From the cell containing the given text, extract its center point as [x, y] coordinate. 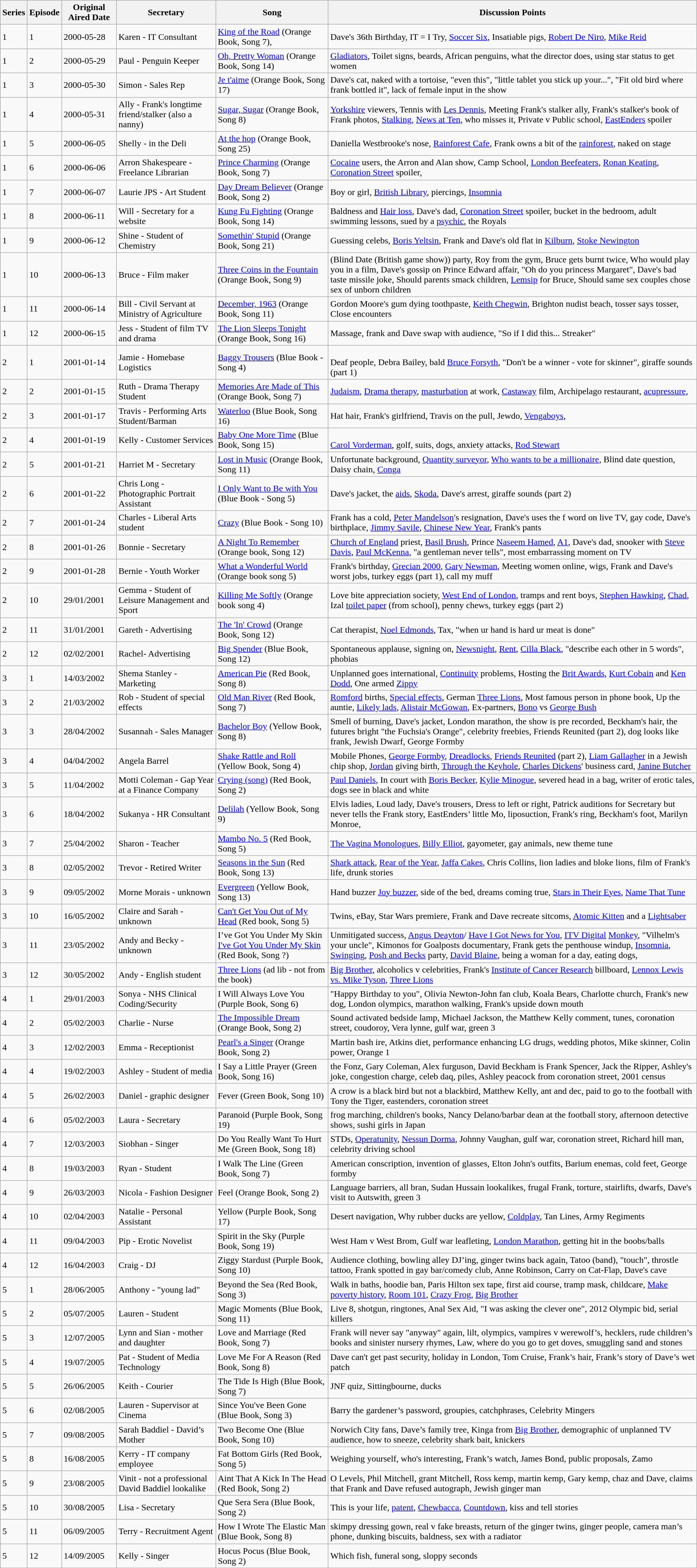
2000-05-31 [89, 114]
Laura - Secretary [166, 1120]
Oh, Pretty Woman (Orange Book, Song 14) [272, 61]
19/07/2005 [89, 1362]
2000-06-06 [89, 167]
Aint That A Kick In The Head (Red Book, Song 2) [272, 1483]
Bruce - Film maker [166, 275]
The Impossible Dream (Orange Book, Song 2) [272, 1023]
Memories Are Made of This (Orange Book, Song 7) [272, 392]
Ryan - Student [166, 1168]
Baby One More Time (Blue Book, Song 15) [272, 440]
Shine - Student of Chemistry [166, 240]
Nicola - Fashion Designer [166, 1192]
Andy - English student [166, 974]
Baldness and Hair loss, Dave's dad, Coronation Street spoiler, bucket in the bedroom, adult swimming lessons, sued by a psychic, the Royals [513, 216]
Twins, eBay, Star Wars premiere, Frank and Dave recreate sitcoms, Atomic Kitten and a Lightsaber [513, 916]
Cocaine users, the Arron and Alan show, Camp School, London Beefeaters, Ronan Keating, Coronation Street spoiler, [513, 167]
Guessing celebs, Boris Yeltsin, Frank and Dave's old flat in Kilburn, Stoke Newington [513, 240]
Lisa - Secretary [166, 1507]
Will - Secretary for a website [166, 216]
16/05/2002 [89, 916]
Prince Charming (Orange Book, Song 7) [272, 167]
The 'In' Crowd (Orange Book, Song 12) [272, 630]
Kelly - Customer Services [166, 440]
Hocus Pocus (Blue Book, Song 2) [272, 1556]
Bernie - Youth Worker [166, 571]
Hat hair, Frank's girlfriend, Travis on the pull, Jewdo, Vengaboys, [513, 416]
Two Become One (Blue Book, Song 10) [272, 1434]
26/03/2003 [89, 1192]
I Walk The Line (Green Book, Song 7) [272, 1168]
December, 1963 (Orange Book, Song 11) [272, 309]
The Vagina Monologues, Billy Elliot, gayometer, gay animals, new theme tune [513, 843]
Delilah (Yellow Book, Song 9) [272, 814]
Spirit in the Sky (Purple Book, Song 19) [272, 1241]
2001-01-21 [89, 464]
Andy and Becky - unknown [166, 945]
Rachel- Advertising [166, 654]
Natalie - Personal Assistant [166, 1217]
30/05/2002 [89, 974]
Shema Stanley - Marketing [166, 678]
Kung Fu Fighting (Orange Book, Song 14) [272, 216]
Original Aired Date [89, 13]
09/05/2002 [89, 892]
Bachelor Boy (Yellow Book, Song 8) [272, 731]
Sugar, Sugar (Orange Book, Song 8) [272, 114]
At the hop (Orange Book, Song 25) [272, 144]
2001-01-19 [89, 440]
Seasons in the Sun (Red Book, Song 13) [272, 868]
Paul Daniels, In court with Boris Becker, Kylie Minogue, severed head in a bag, writer of erotic tales, dogs see in black and white [513, 785]
Big Spender (Blue Book, Song 12) [272, 654]
09/04/2003 [89, 1241]
The Tide Is High (Blue Book, Song 7) [272, 1386]
Norwich City fans, Dave’s family tree, Kinga from Big Brother, demographic of unplanned TV audience, how to sneeze, celebrity shark bait, knickers [513, 1434]
Frank's birthday, Grecian 2000, Gary Newman, Meeting women online, wigs, Frank and Dave's worst jobs, turkey eggs (part 1), call my muff [513, 571]
Language barriers, all bran, Sudan Hussain lookalikes, frugal Frank, torture, stairlifts, dwarfs, Dave's visit to Autswith, green 3 [513, 1192]
Paranoid (Purple Book, Song 19) [272, 1120]
Series [14, 13]
Bill - Civil Servant at Ministry of Agriculture [166, 309]
Dave's jacket, the aids, Skoda, Dave's arrest, giraffe sounds (part 2) [513, 494]
Boy or girl, British Library, piercings, Insomnia [513, 192]
Live 8, shotgun, ringtones, Anal Sex Aid, "I was asking the clever one", 2012 Olympic bid, serial killers [513, 1314]
Lost in Music (Orange Book, Song 11) [272, 464]
Secretary [166, 13]
26/02/2003 [89, 1096]
2000-05-30 [89, 85]
Shark attack, Rear of the Year, Jaffa Cakes, Chris Collins, lion ladies and bloke lions, film of Frank's life, drunk stories [513, 868]
Cat therapist, Noel Edmonds, Tax, "when ur hand is hard ur meat is done" [513, 630]
Shelly - in the Deli [166, 144]
Karen - IT Consultant [166, 36]
Fever (Green Book, Song 10) [272, 1096]
Lauren - Student [166, 1314]
Yellow (Purple Book, Song 17) [272, 1217]
Unplanned goes international, Continuity problems, Hosting the Brit Awards, Kurt Cobain and Ken Dodd, One armed Zippy [513, 678]
Sharon - Teacher [166, 843]
A crow is a black bird but not a blackbird, Matthew Kelly, ant and dec, paid to go to the football with Tony the Tiger, eastenders, coronation street [513, 1096]
31/01/2001 [89, 630]
Angela Barrel [166, 761]
The Lion Sleeps Tonight (Orange Book, Song 16) [272, 333]
16/08/2005 [89, 1459]
02/08/2005 [89, 1411]
Discussion Points [513, 13]
09/08/2005 [89, 1434]
Trevor - Retired Writer [166, 868]
This is your life, patent, Chewbacca, Countdown, kiss and tell stories [513, 1507]
frog marching, children's books, Nancy Delano/barbar dean at the football story, afternoon detective shows, sushi girls in Japan [513, 1120]
Sonya - NHS Clinical Coding/Security [166, 999]
Martin bash ire, Atkins diet, performance enhancing LG drugs, wedding photos, Mike skinner, Colin power, Orange 1 [513, 1047]
18/04/2002 [89, 814]
Ruth - Drama Therapy Student [166, 392]
2001-01-24 [89, 523]
Pip - Erotic Novelist [166, 1241]
12/02/2003 [89, 1047]
Barry the gardener’s password, groupies, catchphrases, Celebrity Mingers [513, 1411]
Keith - Courier [166, 1386]
Rob - Student of special effects [166, 702]
Walk in baths, hoodie ban, Paris Hilton sex tape, first aid course, tramp mask, childcare, Make poverty history, Room 101, Crazy Frog, Big Brother [513, 1289]
Que Sera Sera (Blue Book, Song 2) [272, 1507]
Deaf people, Debra Bailey, bald Bruce Forsyth, "Don't be a winner - vote for skinner", giraffe sounds (part 1) [513, 363]
02/02/2001 [89, 654]
STDs, Operatunity, Nessun Dorma, Johnny Vaughan, gulf war, coronation street, Richard hill man, celebrity driving school [513, 1144]
Simon - Sales Rep [166, 85]
02/05/2002 [89, 868]
Magic Moments (Blue Book, Song 11) [272, 1314]
Fat Bottom Girls (Red Book, Song 5) [272, 1459]
I’ve Got You Under My Skin I've Got You Under My Skin (Red Book, Song ?) [272, 945]
2001-01-22 [89, 494]
Big Brother, alcoholics v celebrities, Frank's Institute of Cancer Research billboard, Lennox Lewis vs. Mike Tyson, Three Lions [513, 974]
Daniella Westbrooke's nose, Rainforest Cafe, Frank owns a bit of the rainforest, naked on stage [513, 144]
Sukanya - HR Consultant [166, 814]
King of the Road (Orange Book, Song 7), [272, 36]
11/04/2002 [89, 785]
Bonnie - Secretary [166, 547]
What a Wonderful World (Orange book song 5) [272, 571]
Three Coins in the Fountain (Orange Book, Song 9) [272, 275]
Crazy (Blue Book - Song 10) [272, 523]
How I Wrote The Elastic Man (Blue Book, Song 8) [272, 1531]
Siobhan - Singer [166, 1144]
West Ham v West Brom, Gulf war leafleting, London Marathon, getting hit in the boobs/balls [513, 1241]
16/04/2003 [89, 1265]
2001-01-15 [89, 392]
29/01/2001 [89, 600]
Harriet M - Secretary [166, 464]
JNF quiz, Sittingbourne, ducks [513, 1386]
I Will Always Love You (Purple Book, Song 6) [272, 999]
Kerry - IT company employee [166, 1459]
29/01/2003 [89, 999]
Dave can't get past security, holiday in London, Tom Cruise, Frank’s hair, Frank’s story of Dave’s wet patch [513, 1362]
Killing Me Softly (Orange book song 4) [272, 600]
Gemma - Student of Leisure Management and Sport [166, 600]
Sound activated bedside lamp, Michael Jackson, the Matthew Kelly comment, tunes, coronation street, coudoroy, Vera lynne, gulf war, green 3 [513, 1023]
Ally - Frank's longtime friend/stalker (also a nanny) [166, 114]
Charlie - Nurse [166, 1023]
Waterloo (Blue Book, Song 16) [272, 416]
Love and Marriage (Red Book, Song 7) [272, 1338]
Claire and Sarah - unknown [166, 916]
19/02/2003 [89, 1071]
2000-06-15 [89, 333]
30/08/2005 [89, 1507]
Unfortunate background, Quantity surveyor, Who wants to be a millionaire, Blind date question, Daisy chain, Conga [513, 464]
14/09/2005 [89, 1556]
2000-06-07 [89, 192]
2001-01-26 [89, 547]
Ziggy Stardust (Purple Book, Song 10) [272, 1265]
Can't Get You Out of My Head (Red book, Song 5) [272, 916]
Spontaneous applause, signing on, Newsnight, Rent, Cilla Black, "describe each other in 5 words", phobias [513, 654]
Emma - Receptionist [166, 1047]
Old Man River (Red Book, Song 7) [272, 702]
Charles - Liberal Arts student [166, 523]
Arron Shakespeare - Freelance Librarian [166, 167]
28/04/2002 [89, 731]
Hand buzzer Joy buzzer, side of the bed, dreams coming true, Stars in Their Eyes, Name That Tune [513, 892]
19/03/2003 [89, 1168]
Beyond the Sea (Red Book, Song 3) [272, 1289]
Chris Long - Photographic Portrait Assistant [166, 494]
2001-01-28 [89, 571]
Kelly - Singer [166, 1556]
Susannah - Sales Manager [166, 731]
2001-01-14 [89, 363]
Jamie - Homebase Logistics [166, 363]
I Only Want to Be with You (Blue Book - Song 5) [272, 494]
Love Me For A Reason (Red Book, Song 8) [272, 1362]
14/03/2002 [89, 678]
Baggy Trousers (Blue Book - Song 4) [272, 363]
Ashley - Student of media [166, 1071]
02/04/2003 [89, 1217]
Three Lions (ad lib - not from the book) [272, 974]
Shake Rattle and Roll (Yellow Book, Song 4) [272, 761]
Dave's 36th Birthday, IT = I Try, Soccer Six, Insatiable pigs, Robert De Niro, Mike Reid [513, 36]
Day Dream Believer (Orange Book, Song 2) [272, 192]
05/07/2005 [89, 1314]
Desert navigation, Why rubber ducks are yellow, Coldplay, Tan Lines, Army Regiments [513, 1217]
Which fish, funeral song, sloppy seconds [513, 1556]
Terry - Recruitment Agent [166, 1531]
2000-06-12 [89, 240]
I Say a Little Prayer (Green Book, Song 16) [272, 1071]
Weighing yourself, who's interesting, Frank’s watch, James Bond, public proposals, Zamo [513, 1459]
Gareth - Advertising [166, 630]
Jess - Student of film TV and drama [166, 333]
04/04/2002 [89, 761]
2000-06-05 [89, 144]
Je t'aime (Orange Book, Song 17) [272, 85]
American conscription, invention of glasses, Elton John's outfits, Barium enemas, cold feet, George formby [513, 1168]
Massage, frank and Dave swap with audience, "So if I did this... Streaker" [513, 333]
12/07/2005 [89, 1338]
Evergreen (Yellow Book, Song 13) [272, 892]
2001-01-17 [89, 416]
26/06/2005 [89, 1386]
Mambo No. 5 (Red Book, Song 5) [272, 843]
Crying (song) (Red Book, Song 2) [272, 785]
Somethin' Stupid (Orange Book, Song 21) [272, 240]
25/04/2002 [89, 843]
A Night To Remember (Orange book, Song 12) [272, 547]
Daniel - graphic designer [166, 1096]
Since You've Been Gone (Blue Book, Song 3) [272, 1411]
28/06/2005 [89, 1289]
2000-06-13 [89, 275]
Song [272, 13]
23/05/2002 [89, 945]
Motti Coleman - Gap Year at a Finance Company [166, 785]
Travis - Performing Arts Student/Barman [166, 416]
Anthony - "young lad" [166, 1289]
Laurie JPS - Art Student [166, 192]
Gordon Moore's gum dying toothpaste, Keith Chegwin, Brighton nudist beach, tosser says tosser, Close encounters [513, 309]
Paul - Penguin Keeper [166, 61]
23/08/2005 [89, 1483]
2000-06-14 [89, 309]
2000-06-11 [89, 216]
Judaism, Drama therapy, masturbation at work, Castaway film, Archipelago restaurant, acupressure, [513, 392]
12/03/2003 [89, 1144]
Pearl's a Singer (Orange Book, Song 2) [272, 1047]
Pat - Student of Media Technology [166, 1362]
Craig - DJ [166, 1265]
Lynn and Sian - mother and daughter [166, 1338]
21/03/2002 [89, 702]
Gladiators, Toilet signs, beards, African penguins, what the director does, using star status to get women [513, 61]
Vinit - not a professional David Baddiel lookalike [166, 1483]
Lauren - Supervisor at Cinema [166, 1411]
Episode [44, 13]
Feel (Orange Book, Song 2) [272, 1192]
2000-05-29 [89, 61]
2000-05-28 [89, 36]
06/09/2005 [89, 1531]
American Pie (Red Book, Song 8) [272, 678]
Sarah Baddiel - David’s Mother [166, 1434]
Carol Vorderman, golf, suits, dogs, anxiety attacks, Rod Stewart [513, 440]
Do You Really Want To Hurt Me (Green Book, Song 18) [272, 1144]
Morne Morais - unknown [166, 892]
